Determine the [x, y] coordinate at the center of the cell enclosing the given text.  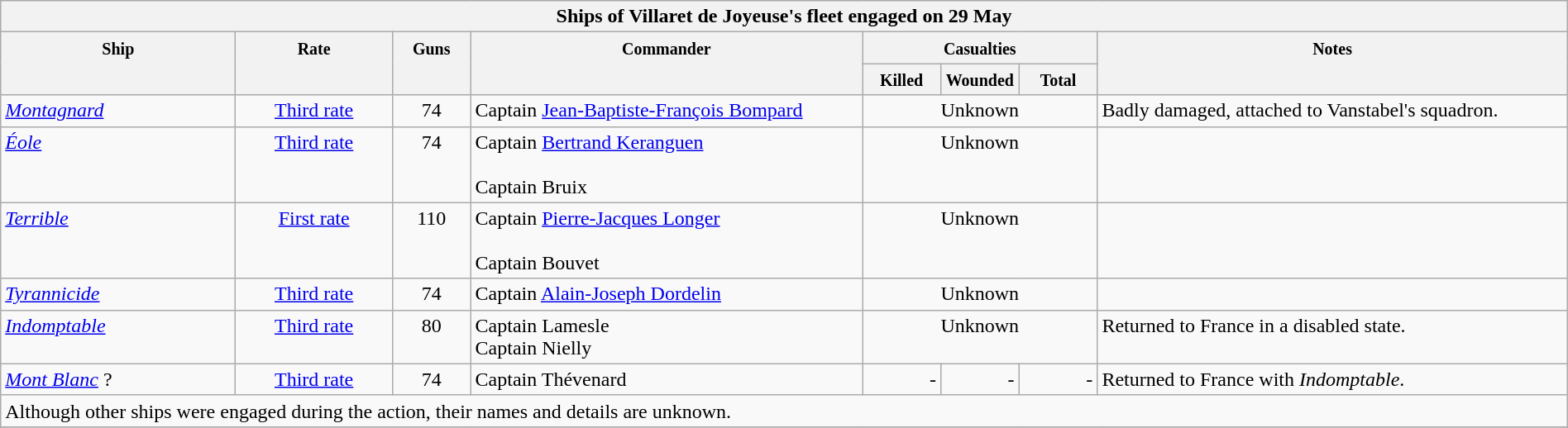
Casualties [980, 48]
First rate [314, 240]
Captain Alain-Joseph Dordelin [667, 294]
Badly damaged, attached to Vanstabel's squadron. [1332, 111]
Rate [314, 64]
Captain Thévenard [667, 379]
Montagnard [118, 111]
Ships of Villaret de Joyeuse's fleet engaged on 29 May [784, 17]
Returned to France in a disabled state. [1332, 337]
Notes [1332, 64]
Tyrannicide [118, 294]
Terrible [118, 240]
Éole [118, 164]
Captain Bertrand KeranguenCaptain Bruix [667, 164]
Captain Jean-Baptiste-François Bompard [667, 111]
Commander [667, 64]
Indomptable [118, 337]
80 [432, 337]
Guns [432, 64]
Returned to France with Indomptable. [1332, 379]
110 [432, 240]
Although other ships were engaged during the action, their names and details are unknown. [784, 411]
Wounded [979, 79]
Killed [901, 79]
Total [1059, 79]
Captain Pierre-Jacques LongerCaptain Bouvet [667, 240]
Mont Blanc ? [118, 379]
Captain LamesleCaptain Nielly [667, 337]
Ship [118, 64]
